Pinpoint the cell where the given text exists, returning its [X, Y] midpoint coordinate. 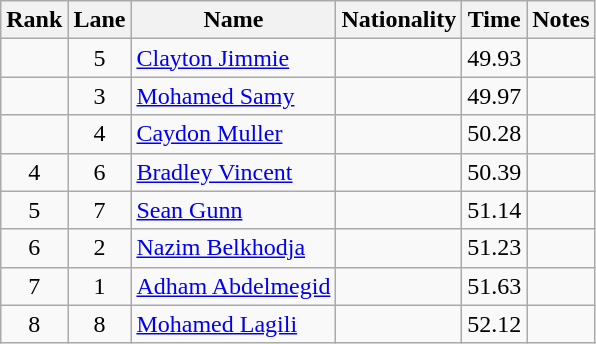
52.12 [494, 324]
Notes [561, 20]
1 [100, 286]
51.63 [494, 286]
Caydon Muller [234, 134]
2 [100, 248]
Bradley Vincent [234, 172]
Rank [34, 20]
49.93 [494, 58]
50.39 [494, 172]
Mohamed Samy [234, 96]
51.14 [494, 210]
Sean Gunn [234, 210]
Lane [100, 20]
Adham Abdelmegid [234, 286]
50.28 [494, 134]
Name [234, 20]
Time [494, 20]
Nazim Belkhodja [234, 248]
3 [100, 96]
51.23 [494, 248]
49.97 [494, 96]
Mohamed Lagili [234, 324]
Clayton Jimmie [234, 58]
Nationality [399, 20]
